Determine the (X, Y) coordinate at the center of the cell enclosing the given text.  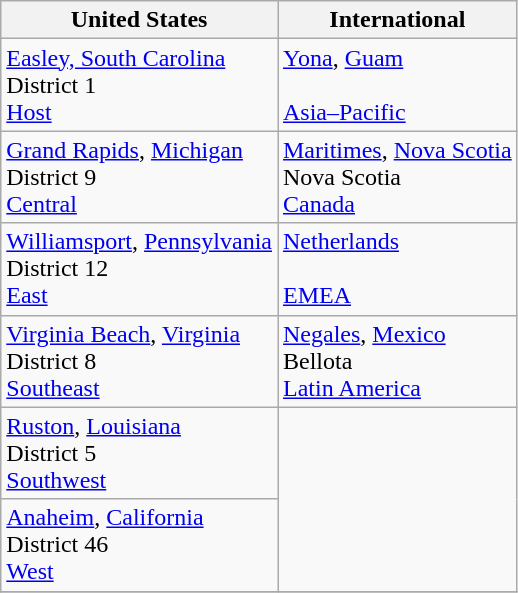
Yona, GuamAsia–Pacific (398, 85)
Easley, South CarolinaDistrict 1Host (140, 85)
Virginia Beach, VirginiaDistrict 8Southeast (140, 361)
Grand Rapids, MichiganDistrict 9Central (140, 177)
United States (140, 20)
NetherlandsEMEA (398, 269)
Maritimes, Nova ScotiaNova ScotiaCanada (398, 177)
Williamsport, PennsylvaniaDistrict 12East (140, 269)
Ruston, LouisianaDistrict 5Southwest (140, 453)
Negales, MexicoBellotaLatin America (398, 361)
International (398, 20)
Anaheim, CaliforniaDistrict 46West (140, 545)
